Identify which cell holds the provided text, then report its (X, Y) central coordinate. 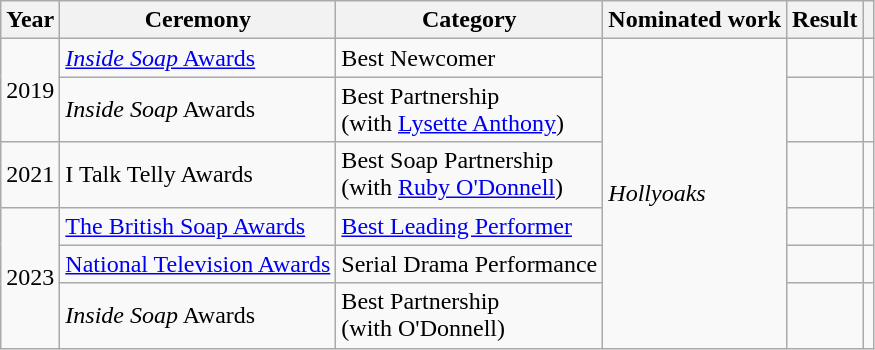
Category (470, 20)
Hollyoaks (695, 194)
National Television Awards (198, 264)
Best Newcomer (470, 58)
2019 (30, 90)
I Talk Telly Awards (198, 174)
Best Leading Performer (470, 226)
Serial Drama Performance (470, 264)
Result (825, 20)
Best Partnership (with Lysette Anthony) (470, 110)
Ceremony (198, 20)
The British Soap Awards (198, 226)
Best Soap Partnership (with Ruby O'Donnell) (470, 174)
Best Partnership (with O'Donnell) (470, 316)
Nominated work (695, 20)
2023 (30, 278)
Year (30, 20)
2021 (30, 174)
